From the cell containing the given text, extract its center point as [X, Y] coordinate. 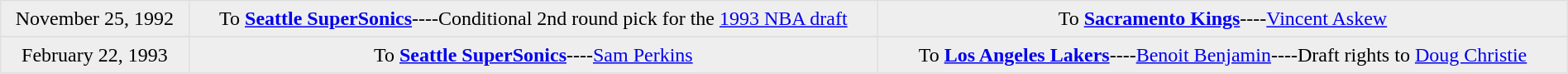
To Los Angeles Lakers----Benoit Benjamin----Draft rights to Doug Christie [1223, 55]
To Seattle SuperSonics----Sam Perkins [533, 55]
To Sacramento Kings----Vincent Askew [1223, 19]
November 25, 1992 [94, 19]
To Seattle SuperSonics----Conditional 2nd round pick for the 1993 NBA draft [533, 19]
February 22, 1993 [94, 55]
